Extract the [x, y] coordinate from the center of the cell holding the provided text.  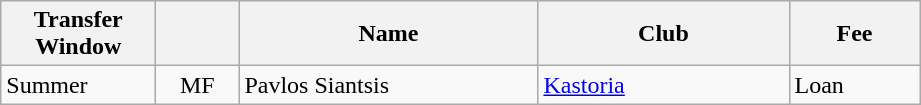
Kastoria [664, 85]
Transfer Window [78, 34]
Fee [854, 34]
MF [198, 85]
Pavlos Siantsis [388, 85]
Club [664, 34]
Loan [854, 85]
Summer [78, 85]
Name [388, 34]
